Detect which cell encompasses the target text, then output its [x, y] center coordinate. 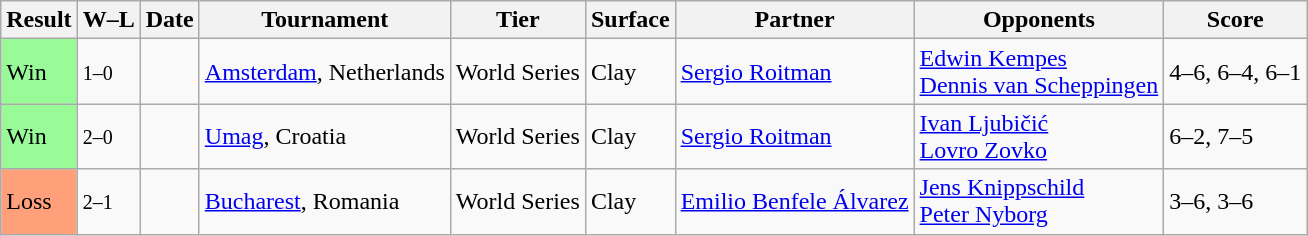
Tier [518, 20]
Result [39, 20]
1–0 [108, 72]
Bucharest, Romania [324, 202]
Jens Knippschild Peter Nyborg [1039, 202]
W–L [108, 20]
Partner [794, 20]
2–0 [108, 136]
Date [170, 20]
Amsterdam, Netherlands [324, 72]
Ivan Ljubičić Lovro Zovko [1039, 136]
Umag, Croatia [324, 136]
Edwin Kempes Dennis van Scheppingen [1039, 72]
3–6, 3–6 [1236, 202]
Opponents [1039, 20]
Surface [630, 20]
2–1 [108, 202]
Tournament [324, 20]
Loss [39, 202]
6–2, 7–5 [1236, 136]
4–6, 6–4, 6–1 [1236, 72]
Emilio Benfele Álvarez [794, 202]
Score [1236, 20]
